Pinpoint the cell where the given text exists, returning its (x, y) midpoint coordinate. 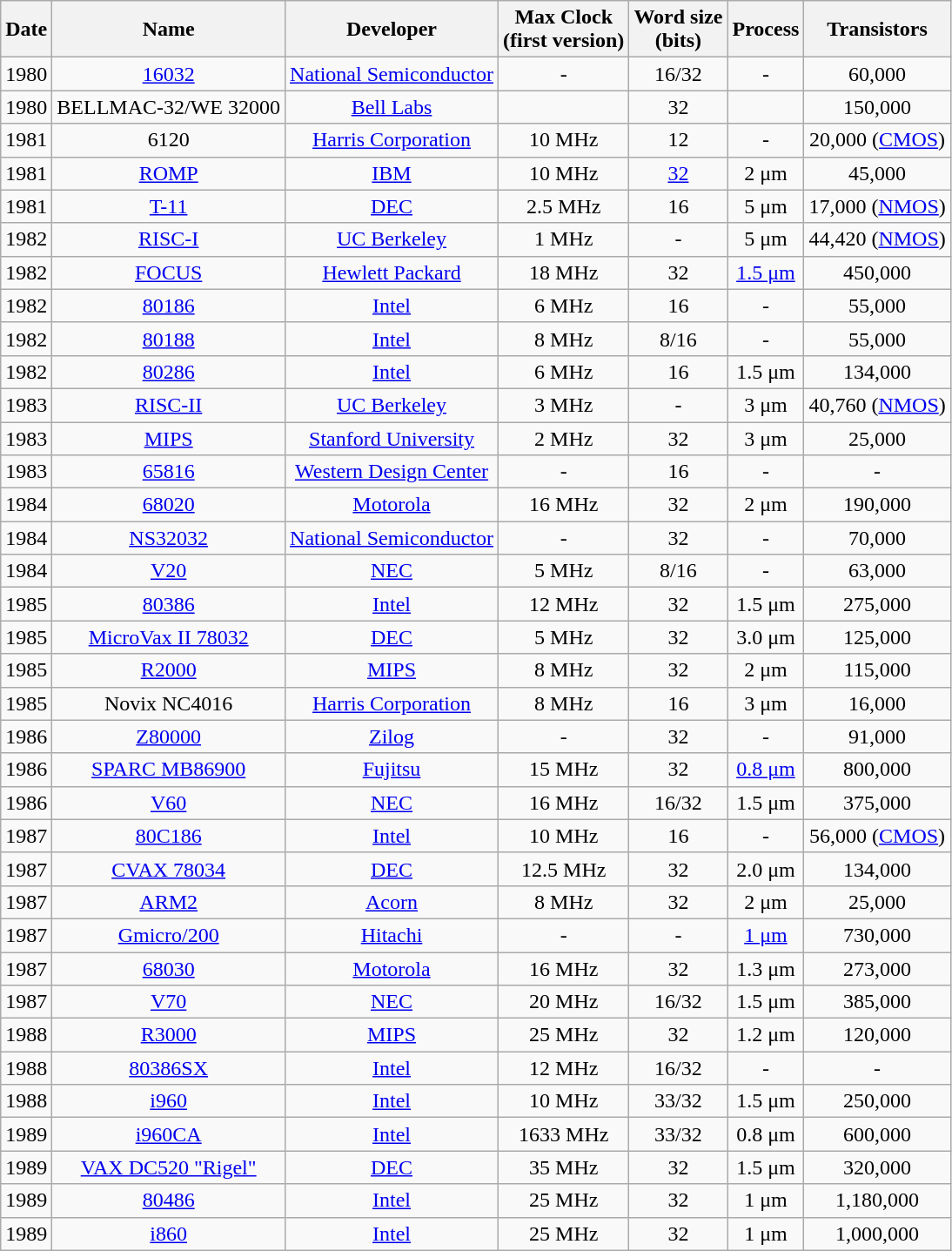
15 MHz (564, 770)
730,000 (877, 935)
Z80000 (169, 736)
320,000 (877, 1167)
16032 (169, 74)
i960CA (169, 1134)
60,000 (877, 74)
Hewlett Packard (392, 272)
T-11 (169, 206)
V60 (169, 803)
12.5 MHz (564, 869)
3 MHz (564, 405)
Hitachi (392, 935)
Novix NC4016 (169, 703)
1.2 μm (766, 1035)
V20 (169, 571)
800,000 (877, 770)
65816 (169, 472)
Bell Labs (392, 107)
45,000 (877, 173)
20,000 (CMOS) (877, 140)
80386 (169, 604)
Gmicro/200 (169, 935)
18 MHz (564, 272)
44,420 (NMOS) (877, 239)
250,000 (877, 1101)
Acorn (392, 902)
NS32032 (169, 538)
Date (26, 30)
Transistors (877, 30)
2.5 MHz (564, 206)
12 (679, 140)
80486 (169, 1201)
1,180,000 (877, 1201)
91,000 (877, 736)
RISC-I (169, 239)
40,760 (NMOS) (877, 405)
385,000 (877, 1002)
80C186 (169, 836)
ARM2 (169, 902)
Developer (392, 30)
80188 (169, 339)
120,000 (877, 1035)
CVAX 78034 (169, 869)
BELLMAC-32/WE 32000 (169, 107)
1 MHz (564, 239)
1633 MHz (564, 1134)
35 MHz (564, 1167)
IBM (392, 173)
VAX DC520 "Rigel" (169, 1167)
Name (169, 30)
Fujitsu (392, 770)
Zilog (392, 736)
i860 (169, 1234)
Stanford University (392, 438)
RISC-II (169, 405)
80386SX (169, 1068)
450,000 (877, 272)
600,000 (877, 1134)
2.0 μm (766, 869)
80286 (169, 372)
375,000 (877, 803)
17,000 (NMOS) (877, 206)
190,000 (877, 505)
273,000 (877, 969)
56,000 (CMOS) (877, 836)
6120 (169, 140)
125,000 (877, 637)
20 MHz (564, 1002)
Max Clock(first version) (564, 30)
16,000 (877, 703)
MicroVax II 78032 (169, 637)
68020 (169, 505)
R3000 (169, 1035)
Western Design Center (392, 472)
68030 (169, 969)
i960 (169, 1101)
Word size(bits) (679, 30)
70,000 (877, 538)
3.0 μm (766, 637)
63,000 (877, 571)
115,000 (877, 670)
SPARC MB86900 (169, 770)
FOCUS (169, 272)
1,000,000 (877, 1234)
1.3 μm (766, 969)
80186 (169, 306)
2 MHz (564, 438)
ROMP (169, 173)
V70 (169, 1002)
Process (766, 30)
150,000 (877, 107)
275,000 (877, 604)
R2000 (169, 670)
